For the text-containing cell, return its midpoint in [X, Y] coordinate format. 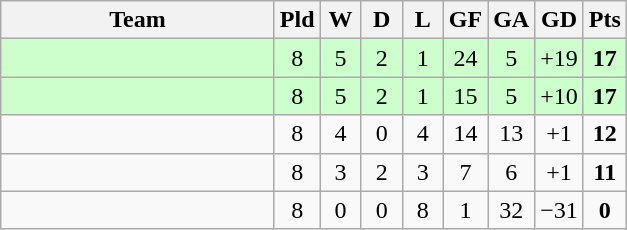
+19 [560, 58]
32 [512, 210]
GF [465, 20]
24 [465, 58]
7 [465, 172]
6 [512, 172]
D [382, 20]
W [340, 20]
13 [512, 134]
−31 [560, 210]
15 [465, 96]
Team [138, 20]
14 [465, 134]
Pld [297, 20]
11 [604, 172]
Pts [604, 20]
L [422, 20]
GA [512, 20]
GD [560, 20]
12 [604, 134]
+10 [560, 96]
